Extract the (x, y) coordinate from the center of the cell holding the provided text.  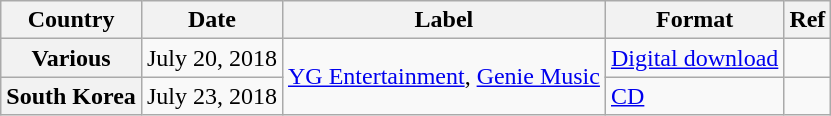
South Korea (72, 96)
Ref (808, 20)
Country (72, 20)
Digital download (694, 58)
Various (72, 58)
YG Entertainment, Genie Music (444, 77)
Format (694, 20)
July 23, 2018 (212, 96)
Label (444, 20)
Date (212, 20)
July 20, 2018 (212, 58)
CD (694, 96)
